Detect which cell encompasses the target text, then output its [X, Y] center coordinate. 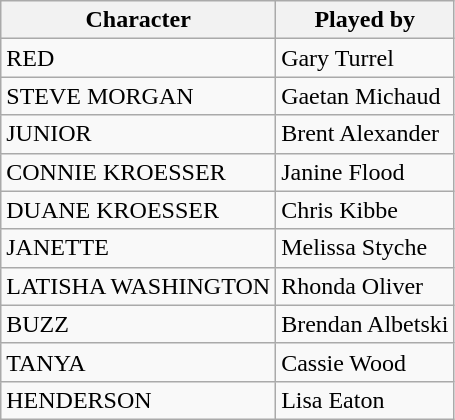
Lisa Eaton [365, 400]
HENDERSON [138, 400]
Janine Flood [365, 172]
Brendan Albetski [365, 324]
Gaetan Michaud [365, 96]
CONNIE KROESSER [138, 172]
Melissa Styche [365, 248]
Gary Turrel [365, 58]
STEVE MORGAN [138, 96]
JUNIOR [138, 134]
Cassie Wood [365, 362]
RED [138, 58]
LATISHA WASHINGTON [138, 286]
Rhonda Oliver [365, 286]
DUANE KROESSER [138, 210]
TANYA [138, 362]
JANETTE [138, 248]
Brent Alexander [365, 134]
BUZZ [138, 324]
Played by [365, 20]
Chris Kibbe [365, 210]
Character [138, 20]
